For the text-containing cell, return its midpoint in [X, Y] coordinate format. 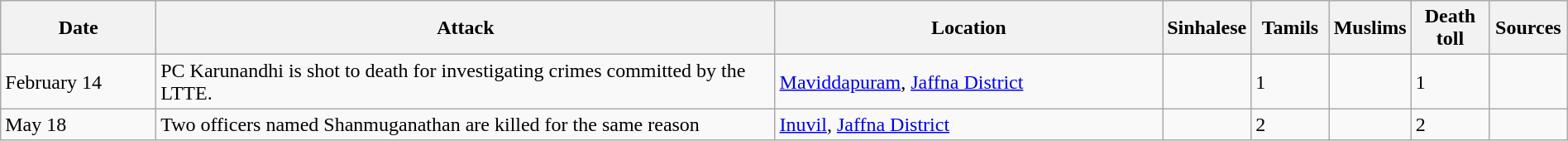
Two officers named Shanmuganathan are killed for the same reason [466, 124]
Death toll [1450, 28]
February 14 [79, 81]
Inuvil, Jaffna District [969, 124]
Sinhalese [1207, 28]
May 18 [79, 124]
Date [79, 28]
PC Karunandhi is shot to death for investigating crimes committed by the LTTE. [466, 81]
Sources [1528, 28]
Location [969, 28]
Attack [466, 28]
Muslims [1370, 28]
Tamils [1290, 28]
Maviddapuram, Jaffna District [969, 81]
